Output the [x, y] coordinate of the center of the cell containing the given text.  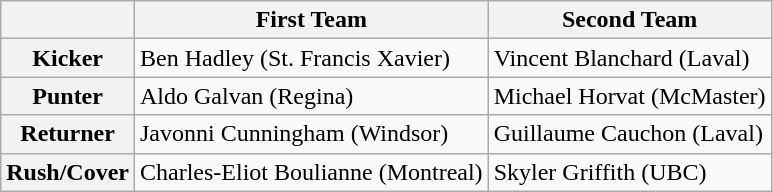
Guillaume Cauchon (Laval) [630, 134]
Aldo Galvan (Regina) [311, 96]
First Team [311, 20]
Charles-Eliot Boulianne (Montreal) [311, 172]
Kicker [68, 58]
Skyler Griffith (UBC) [630, 172]
Javonni Cunningham (Windsor) [311, 134]
Ben Hadley (St. Francis Xavier) [311, 58]
Rush/Cover [68, 172]
Punter [68, 96]
Second Team [630, 20]
Vincent Blanchard (Laval) [630, 58]
Returner [68, 134]
Michael Horvat (McMaster) [630, 96]
